Determine the [X, Y] coordinate at the center of the cell enclosing the given text.  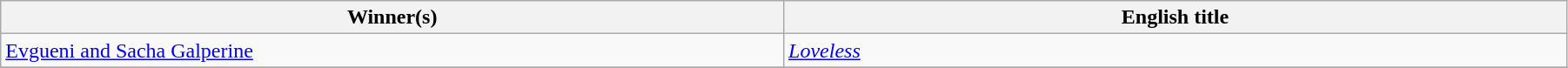
Loveless [1176, 51]
English title [1176, 17]
Evgueni and Sacha Galperine [392, 51]
Winner(s) [392, 17]
